Capture the cell that displays the provided text and extract its (x, y) central coordinate. 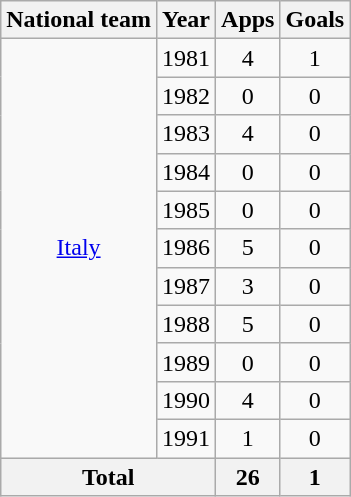
Italy (79, 248)
Year (186, 20)
National team (79, 20)
1981 (186, 58)
3 (248, 286)
1986 (186, 248)
1987 (186, 286)
1982 (186, 96)
1988 (186, 324)
1984 (186, 172)
Apps (248, 20)
1985 (186, 210)
1983 (186, 134)
1991 (186, 438)
26 (248, 477)
1990 (186, 400)
Goals (315, 20)
Total (108, 477)
1989 (186, 362)
